For the text-containing cell, return its midpoint in [X, Y] coordinate format. 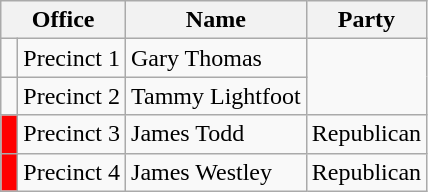
Party [366, 20]
Tammy Lightfoot [216, 96]
Precinct 3 [72, 134]
Precinct 1 [72, 58]
Precinct 2 [72, 96]
Precinct 4 [72, 172]
Name [216, 20]
James Westley [216, 172]
Office [64, 20]
James Todd [216, 134]
Gary Thomas [216, 58]
